Capture the cell that displays the provided text and extract its (x, y) central coordinate. 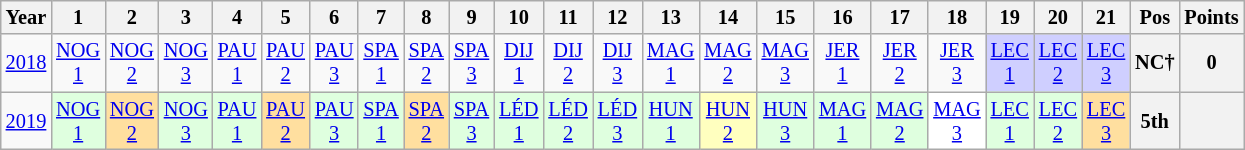
21 (1106, 17)
Points (1211, 17)
JER2 (900, 63)
Pos (1154, 17)
DIJ2 (568, 63)
1 (78, 17)
15 (786, 17)
HUN3 (786, 121)
11 (568, 17)
DIJ3 (618, 63)
JER3 (956, 63)
HUN2 (728, 121)
0 (1211, 63)
9 (472, 17)
2019 (26, 121)
Year (26, 17)
14 (728, 17)
5 (286, 17)
2 (132, 17)
7 (380, 17)
3 (186, 17)
DIJ1 (518, 63)
5th (1154, 121)
6 (334, 17)
12 (618, 17)
4 (238, 17)
19 (1010, 17)
13 (670, 17)
LÉD1 (518, 121)
20 (1058, 17)
2018 (26, 63)
10 (518, 17)
16 (842, 17)
18 (956, 17)
NC† (1154, 63)
LÉD3 (618, 121)
HUN1 (670, 121)
8 (426, 17)
JER1 (842, 63)
LÉD2 (568, 121)
17 (900, 17)
